Pinpoint the cell where the given text exists, returning its [X, Y] midpoint coordinate. 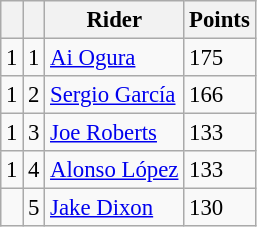
Ai Ogura [114, 58]
Points [220, 20]
Alonso López [114, 170]
Joe Roberts [114, 133]
3 [34, 133]
175 [220, 58]
166 [220, 95]
130 [220, 208]
Sergio García [114, 95]
5 [34, 208]
2 [34, 95]
4 [34, 170]
Rider [114, 20]
Jake Dixon [114, 208]
